Provide the [x, y] coordinate of the cell's center where the given text is located.  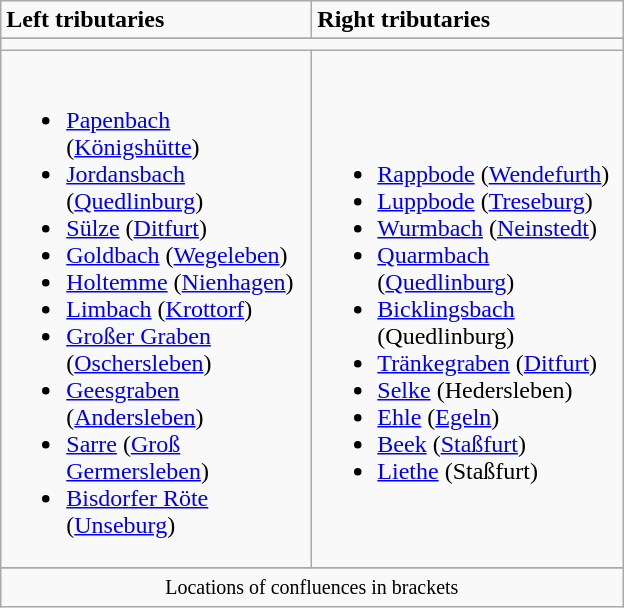
Left tributaries [156, 20]
Right tributaries [468, 20]
Locations of confluences in brackets [312, 587]
